Return the (X, Y) coordinate for the center point of the cell that contains the specified text.  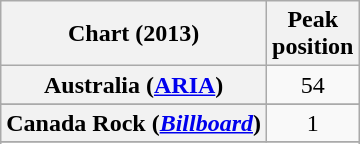
Australia (ARIA) (134, 85)
Canada Rock (Billboard) (134, 123)
1 (313, 123)
Peakposition (313, 34)
Chart (2013) (134, 34)
54 (313, 85)
